Determine the (x, y) coordinate at the center of the cell enclosing the given text.  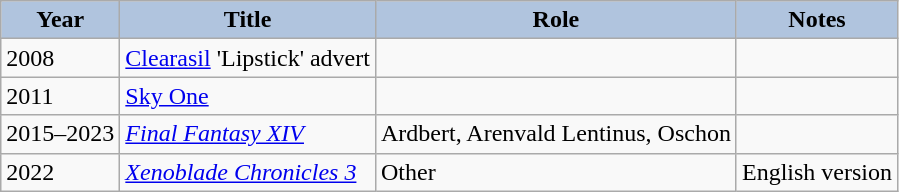
2022 (60, 172)
Notes (816, 20)
Xenoblade Chronicles 3 (248, 172)
Final Fantasy XIV (248, 134)
Title (248, 20)
English version (816, 172)
Ardbert, Arenvald Lentinus, Oschon (556, 134)
Clearasil 'Lipstick' advert (248, 58)
2008 (60, 58)
Sky One (248, 96)
2011 (60, 96)
Other (556, 172)
Year (60, 20)
2015–2023 (60, 134)
Role (556, 20)
